Return the (x, y) coordinate for the center point of the cell that contains the specified text.  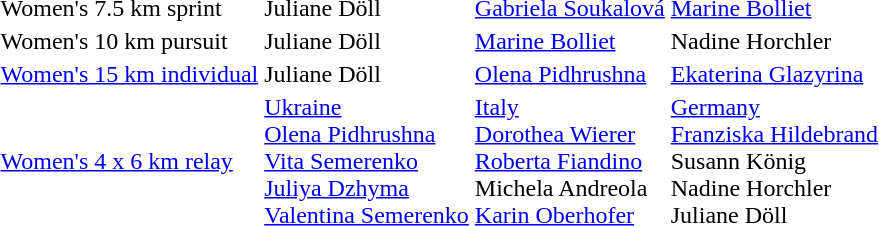
Nadine Horchler (774, 41)
Marine Bolliet (570, 41)
Ekaterina Glazyrina (774, 74)
Olena Pidhrushna (570, 74)
